Find where the given text appears and provide that cell's center as (X, Y) coordinate. 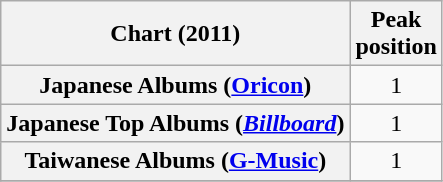
Japanese Albums (Oricon) (176, 85)
Chart (2011) (176, 34)
Taiwanese Albums (G-Music) (176, 161)
Peakposition (396, 34)
Japanese Top Albums (Billboard) (176, 123)
